Locate the cell with the specified text and output its (X, Y) center coordinate. 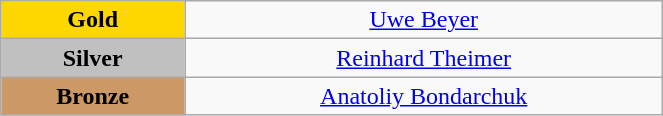
Silver (93, 58)
Uwe Beyer (424, 20)
Anatoliy Bondarchuk (424, 96)
Bronze (93, 96)
Gold (93, 20)
Reinhard Theimer (424, 58)
